Provide the [x, y] coordinate of the cell's center where the given text is located.  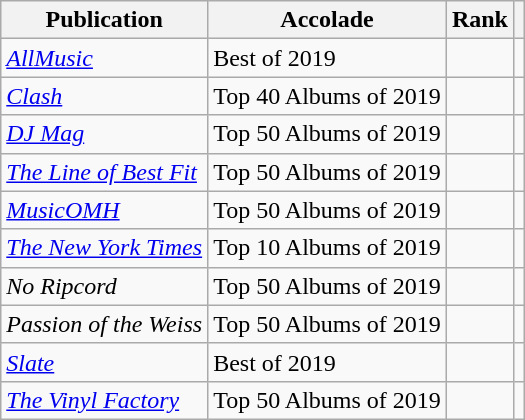
Publication [104, 20]
DJ Mag [104, 134]
Clash [104, 96]
AllMusic [104, 58]
MusicOMH [104, 210]
Top 10 Albums of 2019 [328, 248]
The Line of Best Fit [104, 172]
The Vinyl Factory [104, 400]
Rank [480, 20]
No Ripcord [104, 286]
Accolade [328, 20]
Top 40 Albums of 2019 [328, 96]
The New York Times [104, 248]
Passion of the Weiss [104, 324]
Slate [104, 362]
